Output the [x, y] coordinate of the center of the cell containing the given text.  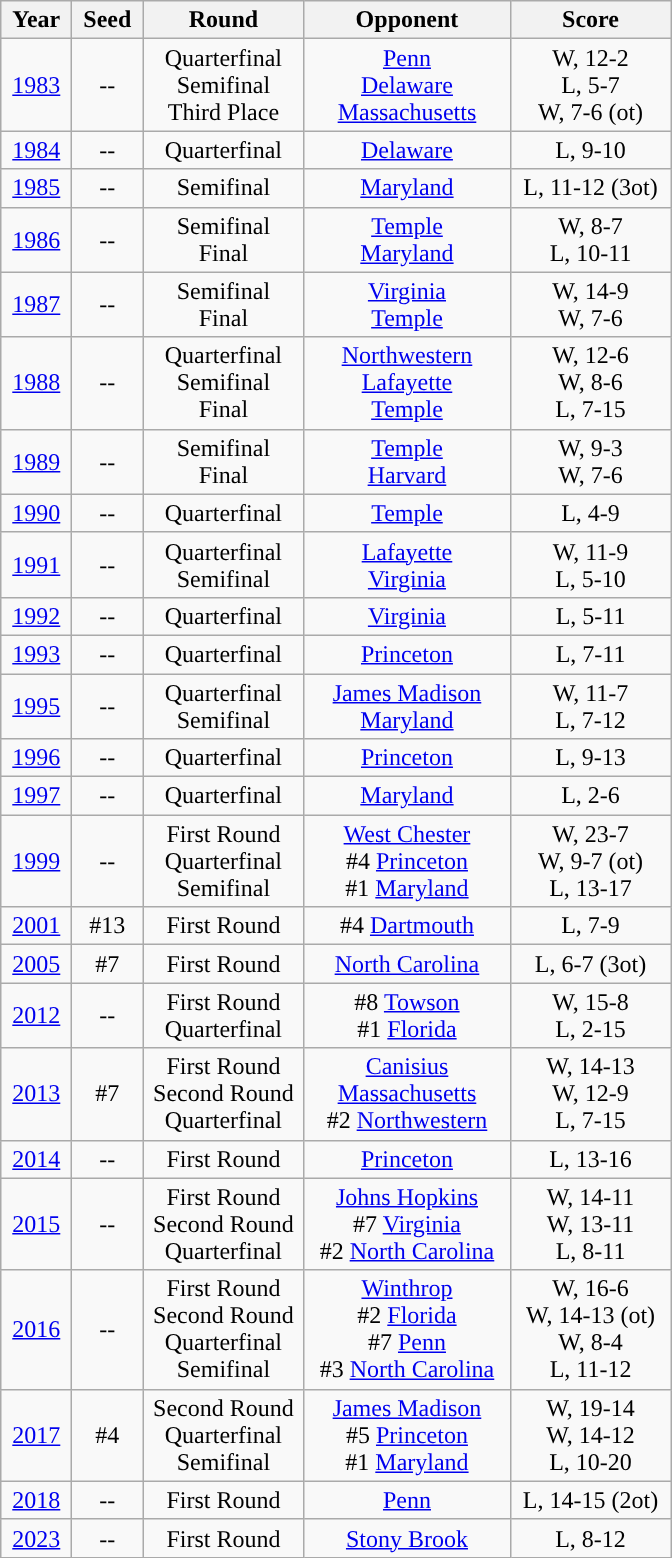
L, 13-16 [590, 1159]
L, 7-9 [590, 926]
1987 [36, 304]
1996 [36, 758]
1988 [36, 383]
Seed [108, 20]
W, 23-7W, 9-7 (ot)L, 13-17 [590, 861]
2005 [36, 964]
First RoundQuarterfinal [224, 1016]
1984 [36, 150]
L, 14-15 (2ot) [590, 1500]
TempleHarvard [407, 462]
2023 [36, 1538]
James Madison#5 Princeton#1 Maryland [407, 1435]
First RoundQuarterfinalSemifinal [224, 861]
W, 11-7L, 7-12 [590, 706]
1997 [36, 796]
Second RoundQuarterfinalSemifinal [224, 1435]
2015 [36, 1224]
L, 8-12 [590, 1538]
1985 [36, 188]
L, 6-7 (3ot) [590, 964]
TempleMaryland [407, 240]
1993 [36, 654]
Round [224, 20]
Virginia [407, 616]
#4 [108, 1435]
2012 [36, 1016]
L, 5-11 [590, 616]
1995 [36, 706]
James MadisonMaryland [407, 706]
Stony Brook [407, 1538]
CanisiusMassachusetts#2 Northwestern [407, 1094]
W, 9-3W, 7-6 [590, 462]
1990 [36, 513]
NorthwesternLafayetteTemple [407, 383]
Year [36, 20]
L, 7-11 [590, 654]
Johns Hopkins#7 Virginia#2 North Carolina [407, 1224]
West Chester#4 Princeton#1 Maryland [407, 861]
#8 Towson#1 Florida [407, 1016]
LafayetteVirginia [407, 564]
Penn [407, 1500]
L, 11-12 (3ot) [590, 188]
2013 [36, 1094]
W, 14-9W, 7-6 [590, 304]
First RoundSecond RoundQuarterfinalSemifinal [224, 1330]
1992 [36, 616]
1991 [36, 564]
W, 16-6W, 14-13 (ot)W, 8-4L, 11-12 [590, 1330]
W, 8-7L, 10-11 [590, 240]
1989 [36, 462]
1986 [36, 240]
QuarterfinalSemifinalFinal [224, 383]
L, 9-10 [590, 150]
W, 12-6W, 8-6L, 7-15 [590, 383]
QuarterfinalSemifinalThird Place [224, 85]
L, 2-6 [590, 796]
2018 [36, 1500]
#4 Dartmouth [407, 926]
1983 [36, 85]
Semifinal [224, 188]
North Carolina [407, 964]
L, 4-9 [590, 513]
1999 [36, 861]
VirginiaTemple [407, 304]
Opponent [407, 20]
Winthrop#2 Florida#7 Penn#3 North Carolina [407, 1330]
2017 [36, 1435]
W, 19-14W, 14-12L, 10-20 [590, 1435]
PennDelawareMassachusetts [407, 85]
W, 15-8L, 2-15 [590, 1016]
#13 [108, 926]
W, 14-13W, 12-9L, 7-15 [590, 1094]
L, 9-13 [590, 758]
W, 14-11W, 13-11L, 8-11 [590, 1224]
Temple [407, 513]
Score [590, 20]
2014 [36, 1159]
W, 12-2L, 5-7W, 7-6 (ot) [590, 85]
Delaware [407, 150]
W, 11-9L, 5-10 [590, 564]
2001 [36, 926]
2016 [36, 1330]
